Pinpoint the cell where the given text exists, returning its [X, Y] midpoint coordinate. 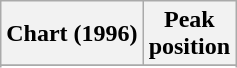
Chart (1996) [72, 34]
Peakposition [189, 34]
